Find where the given text appears and provide that cell's center as [X, Y] coordinate. 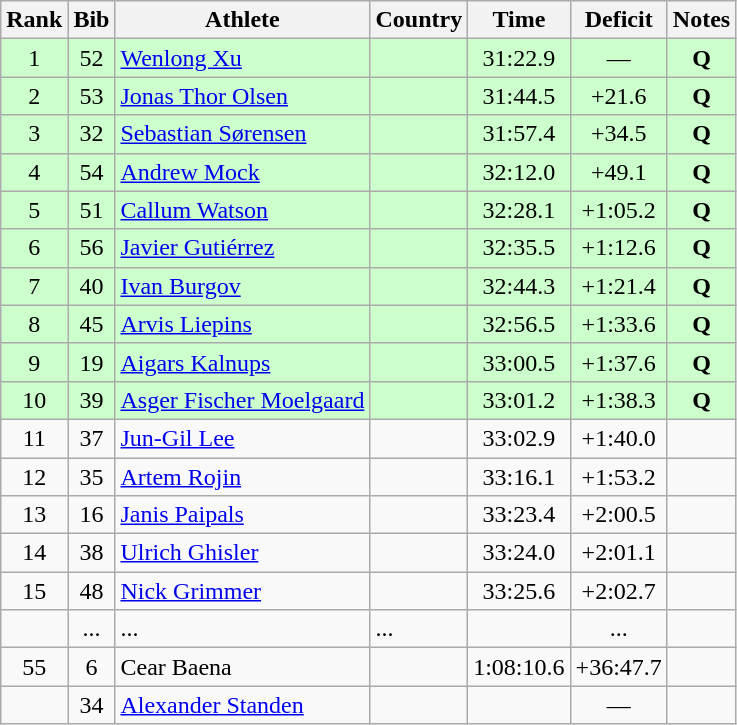
33:00.5 [519, 362]
31:22.9 [519, 58]
Wenlong Xu [242, 58]
13 [34, 515]
+34.5 [618, 134]
33:24.0 [519, 553]
Jun-Gil Lee [242, 438]
34 [92, 705]
Sebastian Sørensen [242, 134]
+1:53.2 [618, 477]
Arvis Liepins [242, 324]
39 [92, 400]
7 [34, 286]
Javier Gutiérrez [242, 248]
32 [92, 134]
32:28.1 [519, 210]
19 [92, 362]
+1:21.4 [618, 286]
15 [34, 591]
+1:37.6 [618, 362]
33:25.6 [519, 591]
4 [34, 172]
+21.6 [618, 96]
+2:02.7 [618, 591]
Andrew Mock [242, 172]
1 [34, 58]
9 [34, 362]
33:01.2 [519, 400]
Asger Fischer Moelgaard [242, 400]
16 [92, 515]
32:56.5 [519, 324]
Time [519, 20]
Artem Rojin [242, 477]
+1:38.3 [618, 400]
12 [34, 477]
53 [92, 96]
51 [92, 210]
Deficit [618, 20]
37 [92, 438]
1:08:10.6 [519, 667]
48 [92, 591]
+36:47.7 [618, 667]
Bib [92, 20]
32:35.5 [519, 248]
Alexander Standen [242, 705]
31:57.4 [519, 134]
Janis Paipals [242, 515]
33:16.1 [519, 477]
5 [34, 210]
+1:33.6 [618, 324]
10 [34, 400]
Notes [701, 20]
Athlete [242, 20]
14 [34, 553]
Jonas Thor Olsen [242, 96]
Aigars Kalnups [242, 362]
38 [92, 553]
Nick Grimmer [242, 591]
+2:00.5 [618, 515]
32:12.0 [519, 172]
Callum Watson [242, 210]
Ivan Burgov [242, 286]
40 [92, 286]
+2:01.1 [618, 553]
2 [34, 96]
3 [34, 134]
56 [92, 248]
31:44.5 [519, 96]
Ulrich Ghisler [242, 553]
52 [92, 58]
+1:40.0 [618, 438]
8 [34, 324]
11 [34, 438]
33:02.9 [519, 438]
+49.1 [618, 172]
Rank [34, 20]
Cear Baena [242, 667]
33:23.4 [519, 515]
35 [92, 477]
+1:12.6 [618, 248]
45 [92, 324]
55 [34, 667]
32:44.3 [519, 286]
+1:05.2 [618, 210]
54 [92, 172]
Country [419, 20]
